Extract the (X, Y) coordinate from the center of the cell holding the provided text.  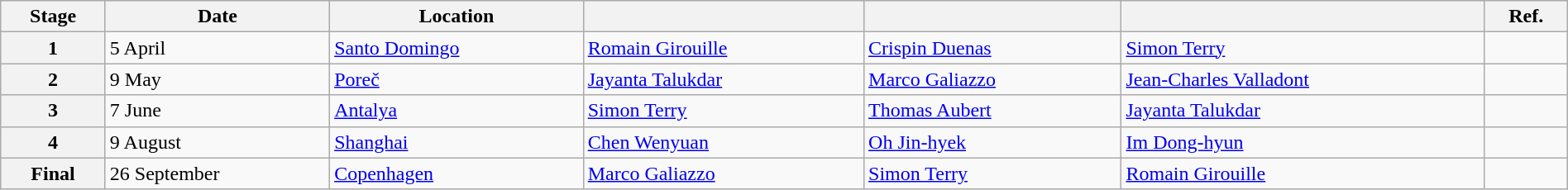
Copenhagen (457, 173)
Final (53, 173)
Santo Domingo (457, 48)
2 (53, 79)
Date (217, 17)
7 June (217, 111)
4 (53, 142)
Shanghai (457, 142)
Chen Wenyuan (723, 142)
Antalya (457, 111)
9 May (217, 79)
26 September (217, 173)
Jean-Charles Valladont (1303, 79)
9 August (217, 142)
5 April (217, 48)
1 (53, 48)
Ref. (1526, 17)
3 (53, 111)
Stage (53, 17)
Poreč (457, 79)
Im Dong-hyun (1303, 142)
Location (457, 17)
Oh Jin-hyek (992, 142)
Crispin Duenas (992, 48)
Thomas Aubert (992, 111)
